Return (x, y) of the center of cell containing provided text 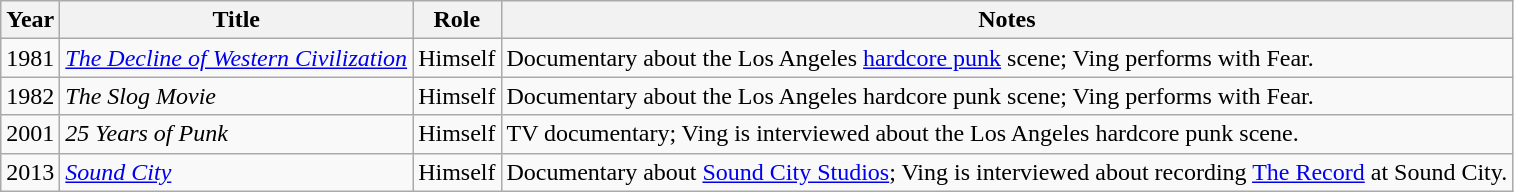
Sound City (236, 172)
2001 (30, 134)
1981 (30, 58)
The Decline of Western Civilization (236, 58)
Year (30, 20)
TV documentary; Ving is interviewed about the Los Angeles hardcore punk scene. (1007, 134)
Title (236, 20)
Notes (1007, 20)
The Slog Movie (236, 96)
2013 (30, 172)
25 Years of Punk (236, 134)
1982 (30, 96)
Documentary about Sound City Studios; Ving is interviewed about recording The Record at Sound City. (1007, 172)
Role (457, 20)
